Output the (x, y) coordinate of the center of the cell containing the given text.  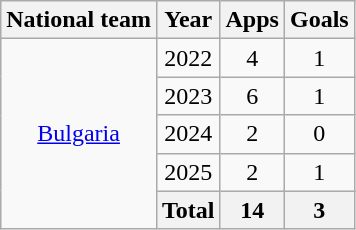
2023 (188, 96)
Year (188, 20)
2022 (188, 58)
3 (319, 210)
6 (252, 96)
Goals (319, 20)
National team (79, 20)
14 (252, 210)
2025 (188, 172)
2024 (188, 134)
Bulgaria (79, 134)
4 (252, 58)
Apps (252, 20)
0 (319, 134)
Total (188, 210)
